From the cell containing the given text, extract its center point as [X, Y] coordinate. 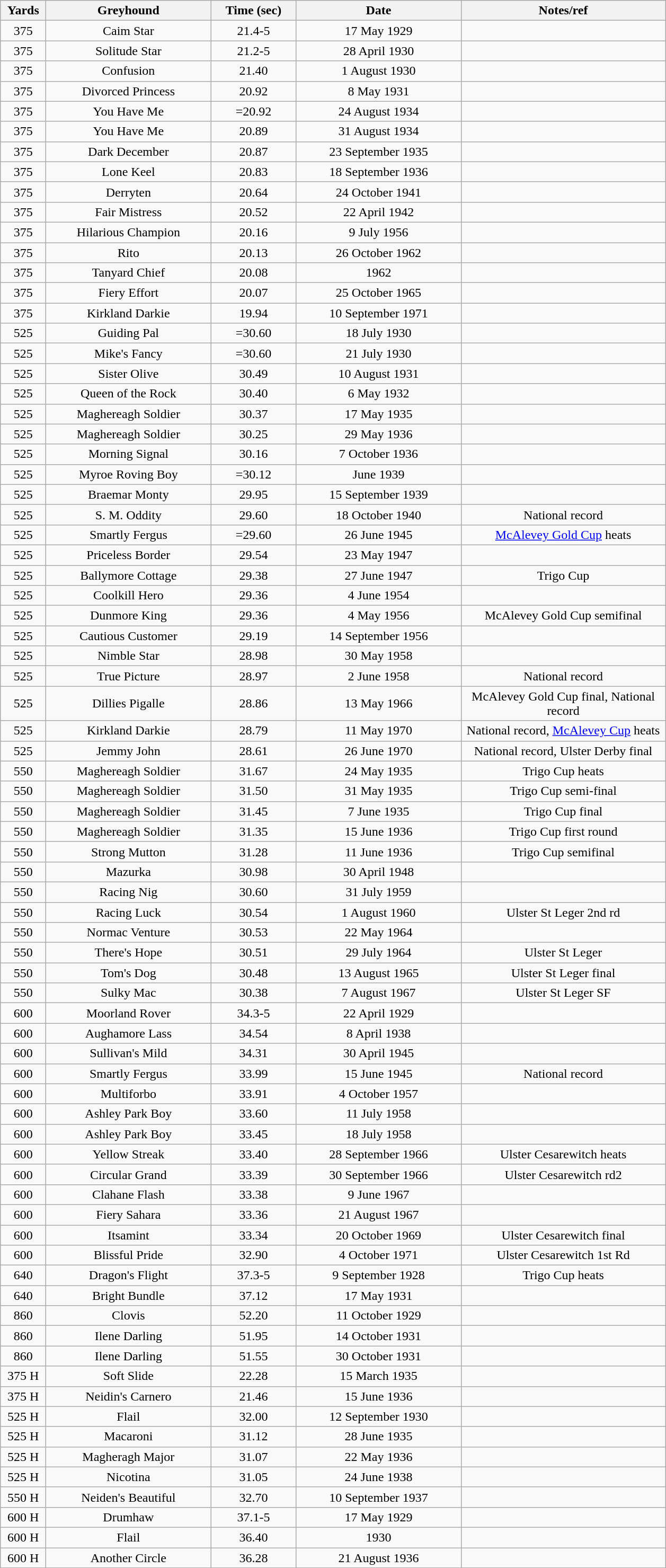
14 September 1956 [378, 636]
Braemar Monty [128, 494]
51.55 [253, 1356]
Mike's Fancy [128, 353]
Tanyard Chief [128, 273]
Neiden's Beautiful [128, 1497]
Bright Bundle [128, 1296]
26 June 1970 [378, 751]
Magheragh Major [128, 1457]
True Picture [128, 676]
11 July 1958 [378, 1114]
Ulster Cesarewitch final [563, 1235]
Itsamint [128, 1235]
There's Hope [128, 953]
Greyhound [128, 11]
18 September 1936 [378, 172]
Soft Slide [128, 1376]
Derryten [128, 192]
22.28 [253, 1376]
Divorced Princess [128, 91]
30.48 [253, 973]
4 October 1957 [378, 1094]
4 May 1956 [378, 616]
11 June 1936 [378, 852]
Notes/ref [563, 11]
McAlevey Gold Cup heats [563, 535]
Fair Mistress [128, 212]
Clahane Flash [128, 1194]
37.3-5 [253, 1275]
McAlevey Gold Cup semifinal [563, 616]
22 May 1936 [378, 1457]
Strong Mutton [128, 852]
14 October 1931 [378, 1336]
32.90 [253, 1255]
22 May 1964 [378, 933]
June 1939 [378, 474]
21.40 [253, 71]
Sister Olive [128, 374]
20.16 [253, 232]
Lone Keel [128, 172]
1 August 1930 [378, 71]
22 April 1942 [378, 212]
9 September 1928 [378, 1275]
20.89 [253, 131]
31.67 [253, 771]
9 July 1956 [378, 232]
31.50 [253, 791]
20.08 [253, 273]
Jemmy John [128, 751]
33.40 [253, 1154]
30.40 [253, 394]
30 April 1948 [378, 872]
Racing Luck [128, 912]
Neidin's Carnero [128, 1396]
8 May 1931 [378, 91]
31.35 [253, 831]
33.39 [253, 1174]
34.31 [253, 1053]
33.91 [253, 1094]
51.95 [253, 1336]
Clovis [128, 1316]
S. M. Oddity [128, 515]
30 May 1958 [378, 656]
Trigo Cup final [563, 811]
Yards [23, 11]
33.99 [253, 1074]
11 May 1970 [378, 731]
15 June 1945 [378, 1074]
22 April 1929 [378, 1013]
2 June 1958 [378, 676]
19.94 [253, 313]
Fiery Effort [128, 293]
30.16 [253, 454]
20 October 1969 [378, 1235]
Ulster Cesarewitch rd2 [563, 1174]
Nicotina [128, 1477]
21.2-5 [253, 51]
Morning Signal [128, 454]
Trigo Cup [563, 575]
20.64 [253, 192]
30.49 [253, 374]
28.98 [253, 656]
10 September 1971 [378, 313]
Moorland Rover [128, 1013]
28.97 [253, 676]
31.45 [253, 811]
Multiforbo [128, 1094]
33.45 [253, 1134]
Dark December [128, 152]
30.37 [253, 414]
20.92 [253, 91]
=30.12 [253, 474]
33.60 [253, 1114]
21.46 [253, 1396]
20.52 [253, 212]
Yellow Streak [128, 1154]
30.98 [253, 872]
11 October 1929 [378, 1316]
30.60 [253, 892]
29 July 1964 [378, 953]
24 August 1934 [378, 111]
8 April 1938 [378, 1033]
31 July 1959 [378, 892]
34.3-5 [253, 1013]
Nimble Star [128, 656]
26 October 1962 [378, 253]
26 June 1945 [378, 535]
37.12 [253, 1296]
29 May 1936 [378, 434]
15 September 1939 [378, 494]
31 May 1935 [378, 791]
36.28 [253, 1557]
Cautious Customer [128, 636]
31.28 [253, 852]
20.83 [253, 172]
Ulster Cesarewitch 1st Rd [563, 1255]
7 August 1967 [378, 993]
National record, McAlevey Cup heats [563, 731]
30.25 [253, 434]
Dragon's Flight [128, 1275]
Macaroni [128, 1437]
Blissful Pride [128, 1255]
24 May 1935 [378, 771]
31.12 [253, 1437]
10 September 1937 [378, 1497]
27 June 1947 [378, 575]
1 August 1960 [378, 912]
24 June 1938 [378, 1477]
33.34 [253, 1235]
550 H [23, 1497]
Solitude Star [128, 51]
17 May 1935 [378, 414]
28 June 1935 [378, 1437]
Trigo Cup first round [563, 831]
29.38 [253, 575]
Confusion [128, 71]
20.13 [253, 253]
28.86 [253, 704]
Fiery Sahara [128, 1215]
Trigo Cup semifinal [563, 852]
30.51 [253, 953]
30.38 [253, 993]
4 October 1971 [378, 1255]
=20.92 [253, 111]
52.20 [253, 1316]
=29.60 [253, 535]
23 May 1947 [378, 555]
7 October 1936 [378, 454]
Sullivan's Mild [128, 1053]
Dunmore King [128, 616]
Trigo Cup semi-final [563, 791]
25 October 1965 [378, 293]
Circular Grand [128, 1174]
13 May 1966 [378, 704]
32.00 [253, 1416]
Another Circle [128, 1557]
36.40 [253, 1537]
Normac Venture [128, 933]
Guiding Pal [128, 333]
23 September 1935 [378, 152]
30.53 [253, 933]
1930 [378, 1537]
Ulster St Leger final [563, 973]
Ballymore Cottage [128, 575]
21.4-5 [253, 31]
33.36 [253, 1215]
Queen of the Rock [128, 394]
30 October 1931 [378, 1356]
1962 [378, 273]
Sulky Mac [128, 993]
28.61 [253, 751]
31.07 [253, 1457]
15 March 1935 [378, 1376]
21 August 1936 [378, 1557]
9 June 1967 [378, 1194]
30.54 [253, 912]
37.1-5 [253, 1517]
Mazurka [128, 872]
34.54 [253, 1033]
Aughamore Lass [128, 1033]
McAlevey Gold Cup final, National record [563, 704]
Ulster St Leger SF [563, 993]
Racing Nig [128, 892]
33.38 [253, 1194]
31.05 [253, 1477]
28 September 1966 [378, 1154]
Caim Star [128, 31]
Dillies Pigalle [128, 704]
6 May 1932 [378, 394]
30 April 1945 [378, 1053]
17 May 1931 [378, 1296]
Myroe Roving Boy [128, 474]
18 October 1940 [378, 515]
Priceless Border [128, 555]
Hilarious Champion [128, 232]
10 August 1931 [378, 374]
21 July 1930 [378, 353]
29.19 [253, 636]
Ulster St Leger [563, 953]
20.87 [253, 152]
7 June 1935 [378, 811]
28.79 [253, 731]
Date [378, 11]
Rito [128, 253]
Ulster St Leger 2nd rd [563, 912]
20.07 [253, 293]
32.70 [253, 1497]
21 August 1967 [378, 1215]
29.60 [253, 515]
National record, Ulster Derby final [563, 751]
18 July 1930 [378, 333]
24 October 1941 [378, 192]
28 April 1930 [378, 51]
12 September 1930 [378, 1416]
29.95 [253, 494]
18 July 1958 [378, 1134]
29.54 [253, 555]
13 August 1965 [378, 973]
Time (sec) [253, 11]
Coolkill Hero [128, 596]
31 August 1934 [378, 131]
Ulster Cesarewitch heats [563, 1154]
30 September 1966 [378, 1174]
Drumhaw [128, 1517]
4 June 1954 [378, 596]
Tom's Dog [128, 973]
